From the cell containing the given text, extract its center point as (x, y) coordinate. 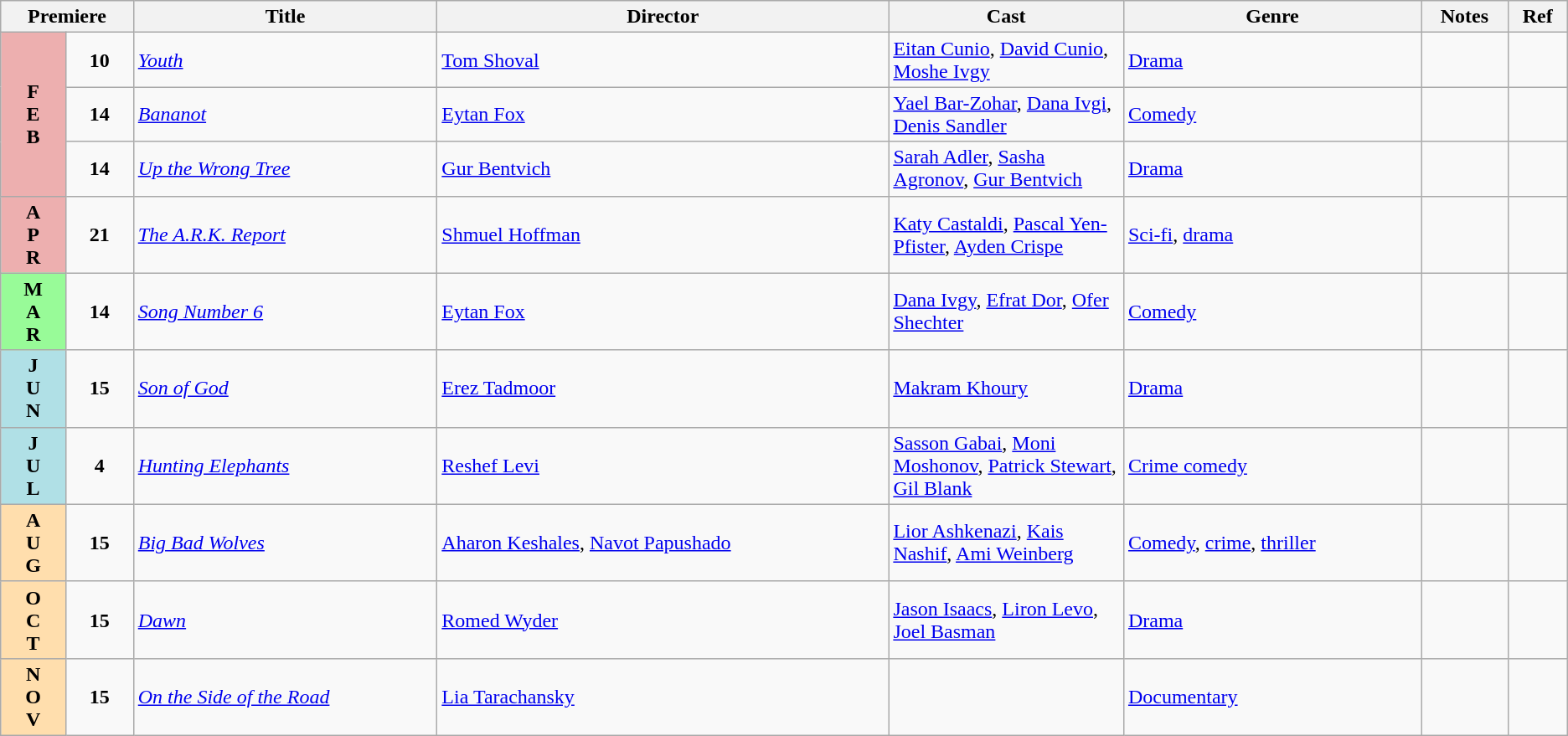
NOV (34, 697)
FEB (34, 114)
Crime comedy (1271, 466)
Makram Khoury (1007, 389)
Big Bad Wolves (285, 543)
The A.R.K. Report (285, 234)
Comedy, crime, thriller (1271, 543)
Katy Castaldi, Pascal Yen-Pfister, Ayden Crispe (1007, 234)
Eitan Cunio, David Cunio, Moshe Ivgy (1007, 60)
Director (663, 17)
Sci-fi, drama (1271, 234)
Tom Shoval (663, 60)
Lia Tarachansky (663, 697)
JUN (34, 389)
Premiere (67, 17)
JUL (34, 466)
On the Side of the Road (285, 697)
MAR (34, 311)
Sarah Adler, Sasha Agronov, Gur Bentvich (1007, 169)
Hunting Elephants (285, 466)
4 (99, 466)
Bananot (285, 114)
APR (34, 234)
Shmuel Hoffman (663, 234)
Notes (1464, 17)
Documentary (1271, 697)
21 (99, 234)
Lior Ashkenazi, Kais Nashif, Ami Weinberg (1007, 543)
Title (285, 17)
Erez Tadmoor (663, 389)
Romed Wyder (663, 620)
Dawn (285, 620)
OCT (34, 620)
Son of God (285, 389)
Youth (285, 60)
Aharon Keshales, Navot Papushado (663, 543)
Gur Bentvich (663, 169)
AUG (34, 543)
10 (99, 60)
Ref (1538, 17)
Cast (1007, 17)
Jason Isaacs, Liron Levo, Joel Basman (1007, 620)
Sasson Gabai, Moni Moshonov, Patrick Stewart, Gil Blank (1007, 466)
Yael Bar-Zohar, Dana Ivgi, Denis Sandler (1007, 114)
Genre (1271, 17)
Up the Wrong Tree (285, 169)
Dana Ivgy, Efrat Dor, Ofer Shechter (1007, 311)
Song Number 6 (285, 311)
Reshef Levi (663, 466)
